Search for the cell housing the specified text and yield its (x, y) center coordinate. 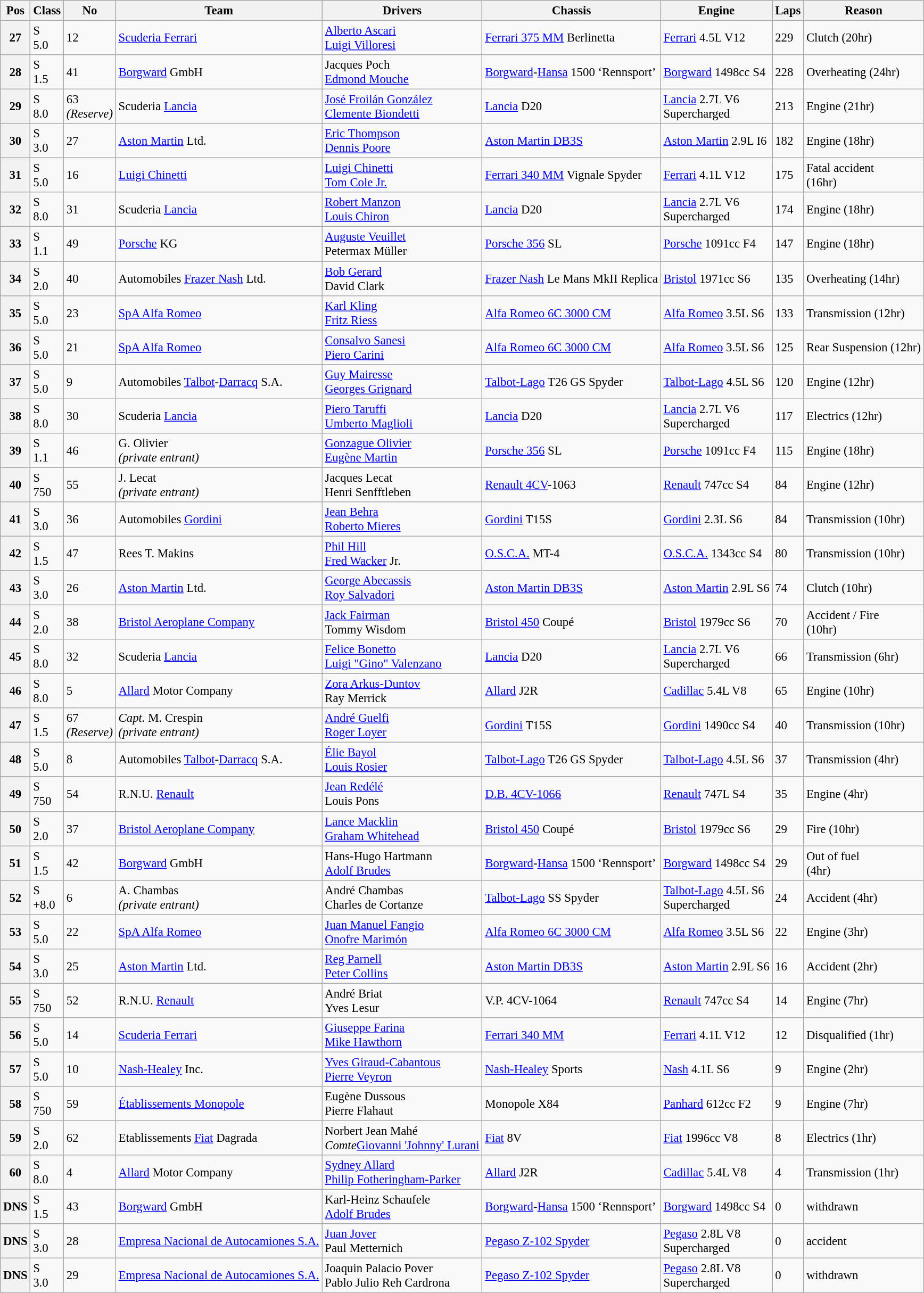
G. Olivier(private entrant) (219, 450)
Renault 747L S4 (716, 794)
Karl Kling Fritz Riess (402, 313)
Overheating (14hr) (864, 279)
Rees T. Makins (219, 554)
Bristol 1971cc S6 (716, 279)
Établissements Monopole (219, 1104)
Robert Manzon Louis Chiron (402, 210)
Talbot-Lago 4.5L S6Supercharged (716, 897)
34 (15, 279)
175 (788, 176)
Reason (864, 11)
58 (15, 1104)
Team (219, 11)
Engine (716, 11)
Karl-Heinz Schaufele Adolf Brudes (402, 1207)
Consalvo Sanesi Piero Carini (402, 347)
Jack Fairman Tommy Wisdom (402, 623)
Fiat 1996cc V8 (716, 1138)
Eric Thompson Dennis Poore (402, 141)
Nash 4.1L S6 (716, 1069)
213 (788, 106)
10 (89, 1069)
Porsche KG (219, 244)
21 (89, 347)
Accident / Fire(10hr) (864, 623)
Engine (10hr) (864, 691)
56 (15, 1035)
Automobiles Frazer Nash Ltd. (219, 279)
5 (89, 691)
74 (788, 588)
25 (89, 967)
Transmission (6hr) (864, 657)
Yves Giraud-Cabantous Pierre Veyron (402, 1069)
accident (864, 1241)
120 (788, 381)
Talbot-Lago SS Spyder (572, 897)
O.S.C.A. MT-4 (572, 554)
Ferrari 340 MM Vignale Spyder (572, 176)
Alberto Ascari Luigi Villoresi (402, 38)
Élie Bayol Louis Rosier (402, 760)
39 (15, 450)
Jacques Lecat Henri Senfftleben (402, 484)
63(Reserve) (89, 106)
Juan Manuel Fangio Onofre Marimón (402, 932)
Eugène Dussous Pierre Flahaut (402, 1104)
Felice Bonetto Luigi "Gino" Valenzano (402, 657)
Gonzague Olivier Eugène Martin (402, 450)
117 (788, 416)
53 (15, 932)
D.B. 4CV-1066 (572, 794)
Luigi Chinetti Tom Cole Jr. (402, 176)
45 (15, 657)
Panhard 612cc F2 (716, 1104)
228 (788, 72)
Transmission (1hr) (864, 1172)
Auguste Veuillet Petermax Müller (402, 244)
Jean Behra Roberto Mieres (402, 520)
André Briat Yves Lesur (402, 1001)
Lance Macklin Graham Whitehead (402, 828)
Hans-Hugo Hartmann Adolf Brudes (402, 863)
33 (15, 244)
Zora Arkus-Duntov Ray Merrick (402, 691)
Nash-Healey Inc. (219, 1069)
23 (89, 313)
Rear Suspension (12hr) (864, 347)
44 (15, 623)
80 (788, 554)
Etablissements Fiat Dagrada (219, 1138)
67(Reserve) (89, 725)
George Abecassis Roy Salvadori (402, 588)
Bob Gerard David Clark (402, 279)
Engine (2hr) (864, 1069)
125 (788, 347)
Drivers (402, 11)
Gordini 1490cc S4 (716, 725)
Fiat 8V (572, 1138)
Transmission (12hr) (864, 313)
Laps (788, 11)
147 (788, 244)
Chassis (572, 11)
Electrics (12hr) (864, 416)
Engine (4hr) (864, 794)
65 (788, 691)
Aston Martin 2.9L I6 (716, 141)
José Froilán González Clemente Biondetti (402, 106)
174 (788, 210)
André Guelfi Roger Loyer (402, 725)
Phil Hill Fred Wacker Jr. (402, 554)
Class (47, 11)
Monopole X84 (572, 1104)
70 (788, 623)
229 (788, 38)
Juan Jover Paul Metternich (402, 1241)
66 (788, 657)
Norbert Jean Mahé ComteGiovanni 'Johnny' Lurani (402, 1138)
51 (15, 863)
Reg Parnell Peter Collins (402, 967)
Gordini 2.3L S6 (716, 520)
Giuseppe Farina Mike Hawthorn (402, 1035)
Accident (4hr) (864, 897)
J. Lecat(private entrant) (219, 484)
6 (89, 897)
60 (15, 1172)
50 (15, 828)
26 (89, 588)
O.S.C.A. 1343cc S4 (716, 554)
115 (788, 450)
Guy Mairesse Georges Grignard (402, 381)
Jacques Poch Edmond Mouche (402, 72)
Capt. M. Crespin(private entrant) (219, 725)
Fatal accident(16hr) (864, 176)
Piero Taruffi Umberto Maglioli (402, 416)
Luigi Chinetti (219, 176)
Overheating (24hr) (864, 72)
Renault 4CV-1063 (572, 484)
Electrics (1hr) (864, 1138)
Sydney Allard Philip Fotheringham-Parker (402, 1172)
Ferrari 375 MM Berlinetta (572, 38)
Transmission (4hr) (864, 760)
48 (15, 760)
Engine (3hr) (864, 932)
Joaquin Palacio Pover Pablo Julio Reh Cardrona (402, 1275)
Clutch (10hr) (864, 588)
A. Chambas(private entrant) (219, 897)
Nash-Healey Sports (572, 1069)
135 (788, 279)
Engine (21hr) (864, 106)
Ferrari 340 MM (572, 1035)
S+8.0 (47, 897)
Clutch (20hr) (864, 38)
133 (788, 313)
Out of fuel(4hr) (864, 863)
24 (788, 897)
Pos (15, 11)
57 (15, 1069)
62 (89, 1138)
Automobiles Gordini (219, 520)
V.P. 4CV-1064 (572, 1001)
182 (788, 141)
Disqualified (1hr) (864, 1035)
Jean Redélé Louis Pons (402, 794)
Fire (10hr) (864, 828)
Ferrari 4.5L V12 (716, 38)
André Chambas Charles de Cortanze (402, 897)
Accident (2hr) (864, 967)
No (89, 11)
Frazer Nash Le Mans MkII Replica (572, 279)
